Return [X, Y] of the center of cell containing provided text 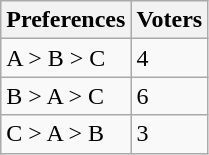
A > B > C [66, 58]
Voters [170, 20]
4 [170, 58]
C > A > B [66, 134]
B > A > C [66, 96]
3 [170, 134]
Preferences [66, 20]
6 [170, 96]
